Scan for the cell matching the given text and deliver its [x, y] coordinate at center. 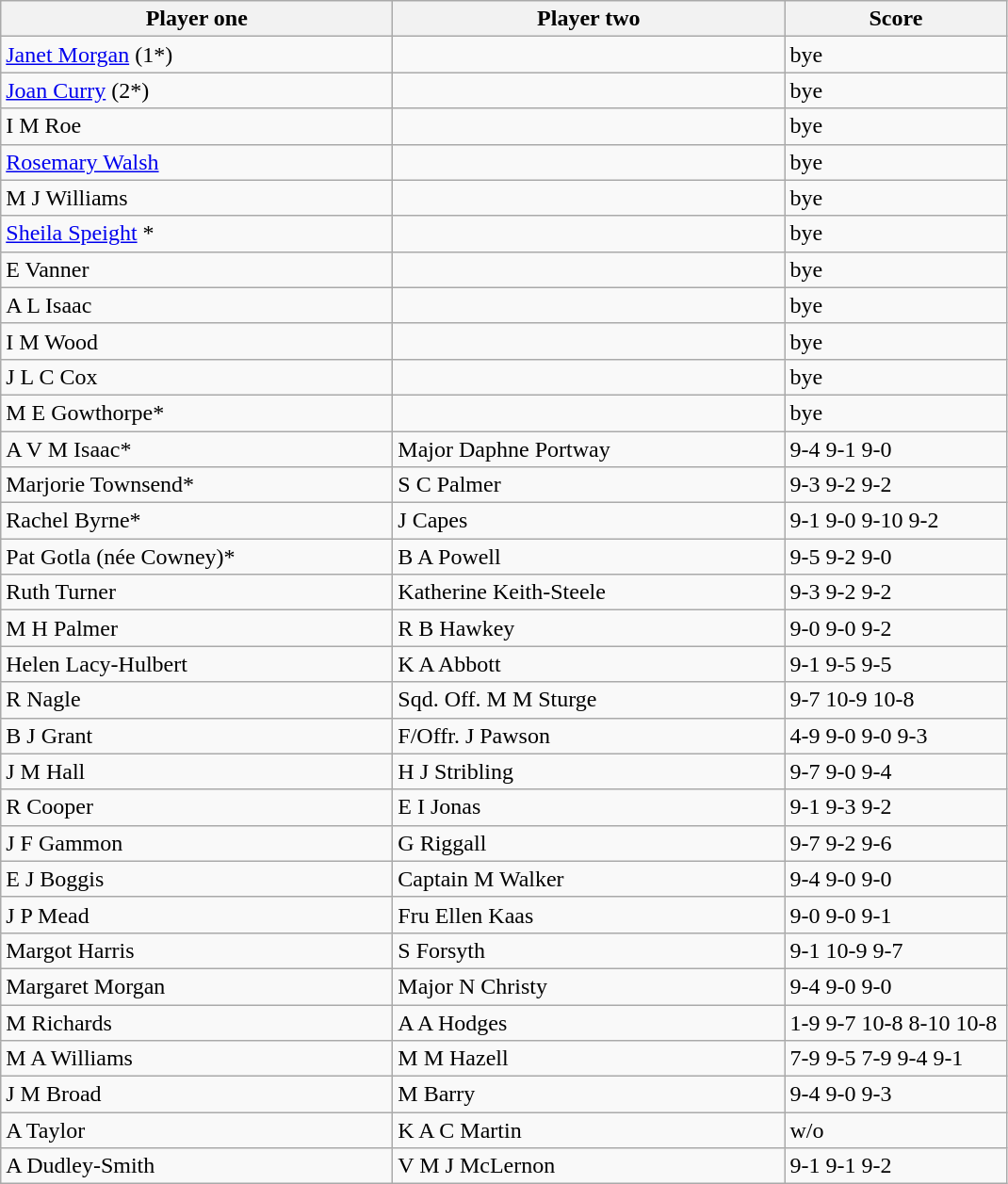
1-9 9-7 10-8 8-10 10-8 [896, 1022]
Helen Lacy-Hulbert [197, 664]
A V M Isaac* [197, 449]
Ruth Turner [197, 592]
9-5 9-2 9-0 [896, 557]
E J Boggis [197, 879]
A A Hodges [589, 1022]
Sheila Speight * [197, 234]
7-9 9-5 7-9 9-4 9-1 [896, 1059]
B J Grant [197, 736]
Rosemary Walsh [197, 162]
Major Daphne Portway [589, 449]
Captain M Walker [589, 879]
S C Palmer [589, 485]
Player two [589, 19]
J P Mead [197, 915]
9-1 9-3 9-2 [896, 807]
Sqd. Off. M M Sturge [589, 700]
9-7 9-0 9-4 [896, 771]
9-7 10-9 10-8 [896, 700]
M A Williams [197, 1059]
H J Stribling [589, 771]
Rachel Byrne* [197, 521]
9-7 9-2 9-6 [896, 843]
M Richards [197, 1022]
F/Offr. J Pawson [589, 736]
9-4 9-1 9-0 [896, 449]
R Cooper [197, 807]
9-4 9-0 9-3 [896, 1095]
Margaret Morgan [197, 986]
E Vanner [197, 269]
9-0 9-0 9-2 [896, 628]
B A Powell [589, 557]
9-1 9-0 9-10 9-2 [896, 521]
J Capes [589, 521]
M J Williams [197, 198]
V M J McLernon [589, 1166]
Pat Gotla (née Cowney)* [197, 557]
Joan Curry (2*) [197, 90]
A Dudley-Smith [197, 1166]
Margot Harris [197, 950]
J F Gammon [197, 843]
Katherine Keith-Steele [589, 592]
Major N Christy [589, 986]
Score [896, 19]
Player one [197, 19]
9-1 9-1 9-2 [896, 1166]
Janet Morgan (1*) [197, 55]
J M Hall [197, 771]
M E Gowthorpe* [197, 413]
Marjorie Townsend* [197, 485]
Fru Ellen Kaas [589, 915]
A L Isaac [197, 305]
4-9 9-0 9-0 9-3 [896, 736]
9-0 9-0 9-1 [896, 915]
9-1 10-9 9-7 [896, 950]
M M Hazell [589, 1059]
J M Broad [197, 1095]
w/o [896, 1130]
G Riggall [589, 843]
A Taylor [197, 1130]
R Nagle [197, 700]
J L C Cox [197, 377]
K A Abbott [589, 664]
9-1 9-5 9-5 [896, 664]
S Forsyth [589, 950]
M H Palmer [197, 628]
E I Jonas [589, 807]
R B Hawkey [589, 628]
I M Roe [197, 126]
I M Wood [197, 341]
M Barry [589, 1095]
K A C Martin [589, 1130]
